Determine the [x, y] coordinate at the center of the cell enclosing the given text.  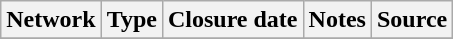
Source [412, 20]
Type [132, 20]
Network [51, 20]
Notes [337, 20]
Closure date [232, 20]
